Capture the cell that displays the provided text and extract its (X, Y) central coordinate. 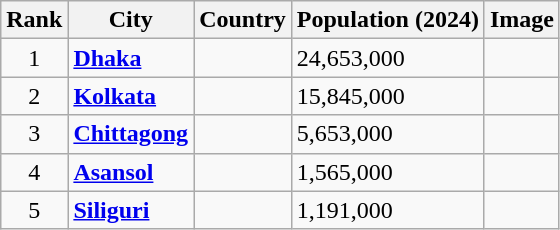
2 (34, 96)
15,845,000 (388, 96)
Kolkata (131, 96)
1 (34, 58)
1,565,000 (388, 172)
City (131, 20)
3 (34, 134)
24,653,000 (388, 58)
Rank (34, 20)
Siliguri (131, 210)
Dhaka (131, 58)
Chittagong (131, 134)
4 (34, 172)
5 (34, 210)
Image (522, 20)
Country (243, 20)
1,191,000 (388, 210)
5,653,000 (388, 134)
Population (2024) (388, 20)
Asansol (131, 172)
